Locate the cell with the specified text and output its [X, Y] center coordinate. 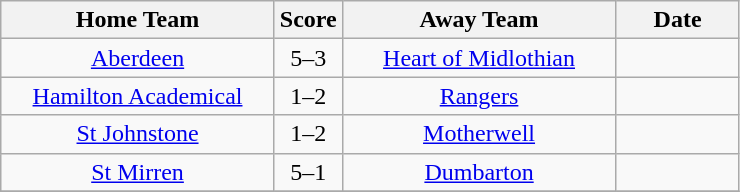
Heart of Midlothian [479, 58]
Away Team [479, 20]
Home Team [138, 20]
St Johnstone [138, 134]
Motherwell [479, 134]
Dumbarton [479, 172]
Date [678, 20]
Rangers [479, 96]
Aberdeen [138, 58]
5–1 [308, 172]
Hamilton Academical [138, 96]
St Mirren [138, 172]
Score [308, 20]
5–3 [308, 58]
